From the cell containing the given text, extract its center point as (X, Y) coordinate. 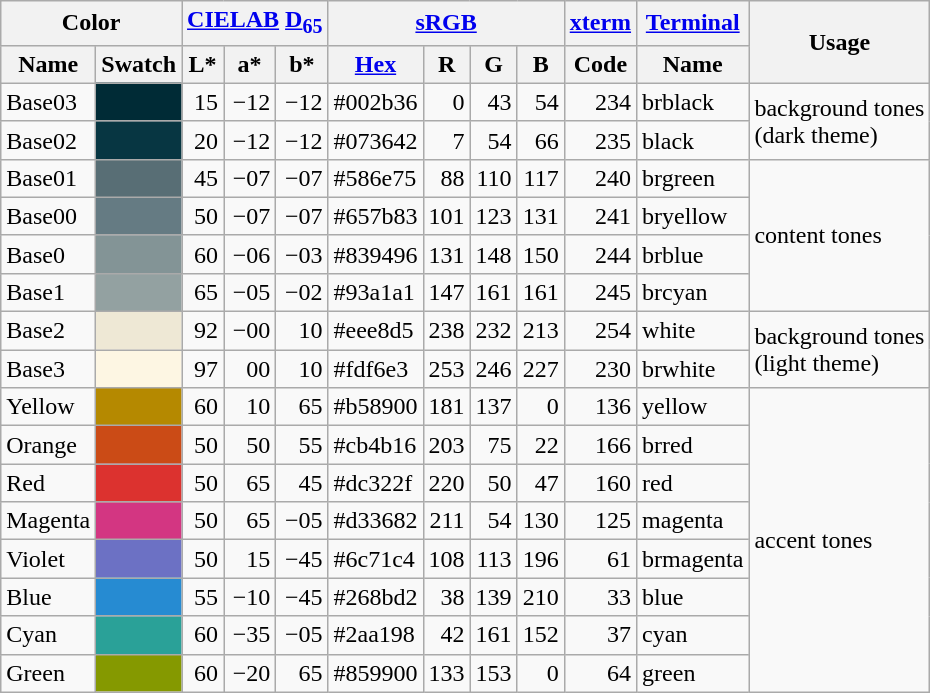
−02 (302, 292)
B (540, 64)
152 (540, 635)
Hex (376, 64)
bryellow (693, 216)
203 (446, 445)
−03 (302, 254)
196 (540, 559)
234 (600, 102)
blue (693, 597)
64 (600, 673)
Base0 (48, 254)
−10 (250, 597)
7 (446, 140)
43 (494, 102)
brred (693, 445)
xterm (600, 23)
Cyan (48, 635)
235 (600, 140)
Swatch (139, 64)
brcyan (693, 292)
123 (494, 216)
232 (494, 331)
Base3 (48, 369)
238 (446, 331)
background tones(light theme) (840, 350)
Terminal (693, 23)
245 (600, 292)
brblue (693, 254)
181 (446, 407)
Base00 (48, 216)
brmagenta (693, 559)
R (446, 64)
content tones (840, 235)
139 (494, 597)
Base03 (48, 102)
246 (494, 369)
Blue (48, 597)
#839496 (376, 254)
Magenta (48, 521)
−20 (250, 673)
75 (494, 445)
a* (250, 64)
magenta (693, 521)
241 (600, 216)
137 (494, 407)
Yellow (48, 407)
42 (446, 635)
47 (540, 483)
#dc322f (376, 483)
#657b83 (376, 216)
22 (540, 445)
#cb4b16 (376, 445)
88 (446, 178)
#859900 (376, 673)
Orange (48, 445)
#2aa198 (376, 635)
130 (540, 521)
33 (600, 597)
254 (600, 331)
green (693, 673)
cyan (693, 635)
150 (540, 254)
61 (600, 559)
Red (48, 483)
background tones(dark theme) (840, 121)
Usage (840, 42)
brgreen (693, 178)
red (693, 483)
230 (600, 369)
Violet (48, 559)
−35 (250, 635)
110 (494, 178)
240 (600, 178)
211 (446, 521)
160 (600, 483)
L* (203, 64)
#6c71c4 (376, 559)
220 (446, 483)
166 (600, 445)
#93a1a1 (376, 292)
20 (203, 140)
210 (540, 597)
−00 (250, 331)
sRGB (446, 23)
Base2 (48, 331)
148 (494, 254)
accent tones (840, 540)
#eee8d5 (376, 331)
Code (600, 64)
#073642 (376, 140)
Base01 (48, 178)
136 (600, 407)
92 (203, 331)
Color (92, 23)
−06 (250, 254)
253 (446, 369)
#002b36 (376, 102)
G (494, 64)
108 (446, 559)
213 (540, 331)
Base02 (48, 140)
125 (600, 521)
113 (494, 559)
66 (540, 140)
#b58900 (376, 407)
38 (446, 597)
b* (302, 64)
white (693, 331)
brwhite (693, 369)
227 (540, 369)
CIELAB D65 (255, 23)
133 (446, 673)
244 (600, 254)
37 (600, 635)
#586e75 (376, 178)
brblack (693, 102)
#d33682 (376, 521)
101 (446, 216)
147 (446, 292)
Base1 (48, 292)
black (693, 140)
#268bd2 (376, 597)
97 (203, 369)
#fdf6e3 (376, 369)
yellow (693, 407)
00 (250, 369)
117 (540, 178)
153 (494, 673)
Green (48, 673)
